Detect which cell encompasses the target text, then output its (X, Y) center coordinate. 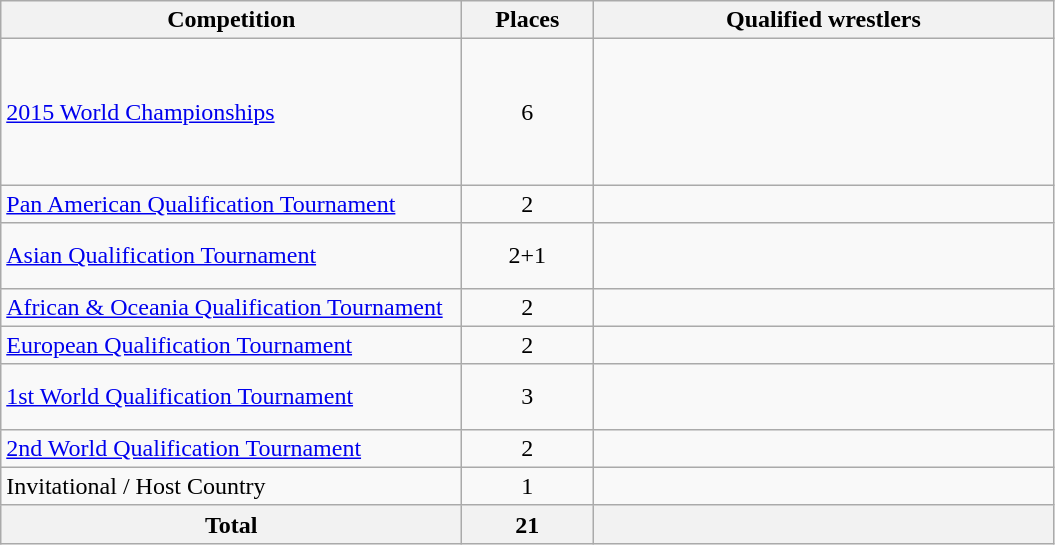
2015 World Championships (232, 112)
Competition (232, 20)
Pan American Qualification Tournament (232, 204)
6 (528, 112)
2+1 (528, 256)
1 (528, 486)
Total (232, 524)
2nd World Qualification Tournament (232, 448)
1st World Qualification Tournament (232, 396)
21 (528, 524)
African & Oceania Qualification Tournament (232, 307)
Qualified wrestlers (824, 20)
European Qualification Tournament (232, 345)
3 (528, 396)
Places (528, 20)
Asian Qualification Tournament (232, 256)
Invitational / Host Country (232, 486)
